Identify which cell holds the provided text, then report its [X, Y] central coordinate. 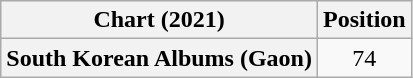
South Korean Albums (Gaon) [160, 58]
74 [364, 58]
Chart (2021) [160, 20]
Position [364, 20]
